Scan for the cell matching the given text and deliver its [X, Y] coordinate at center. 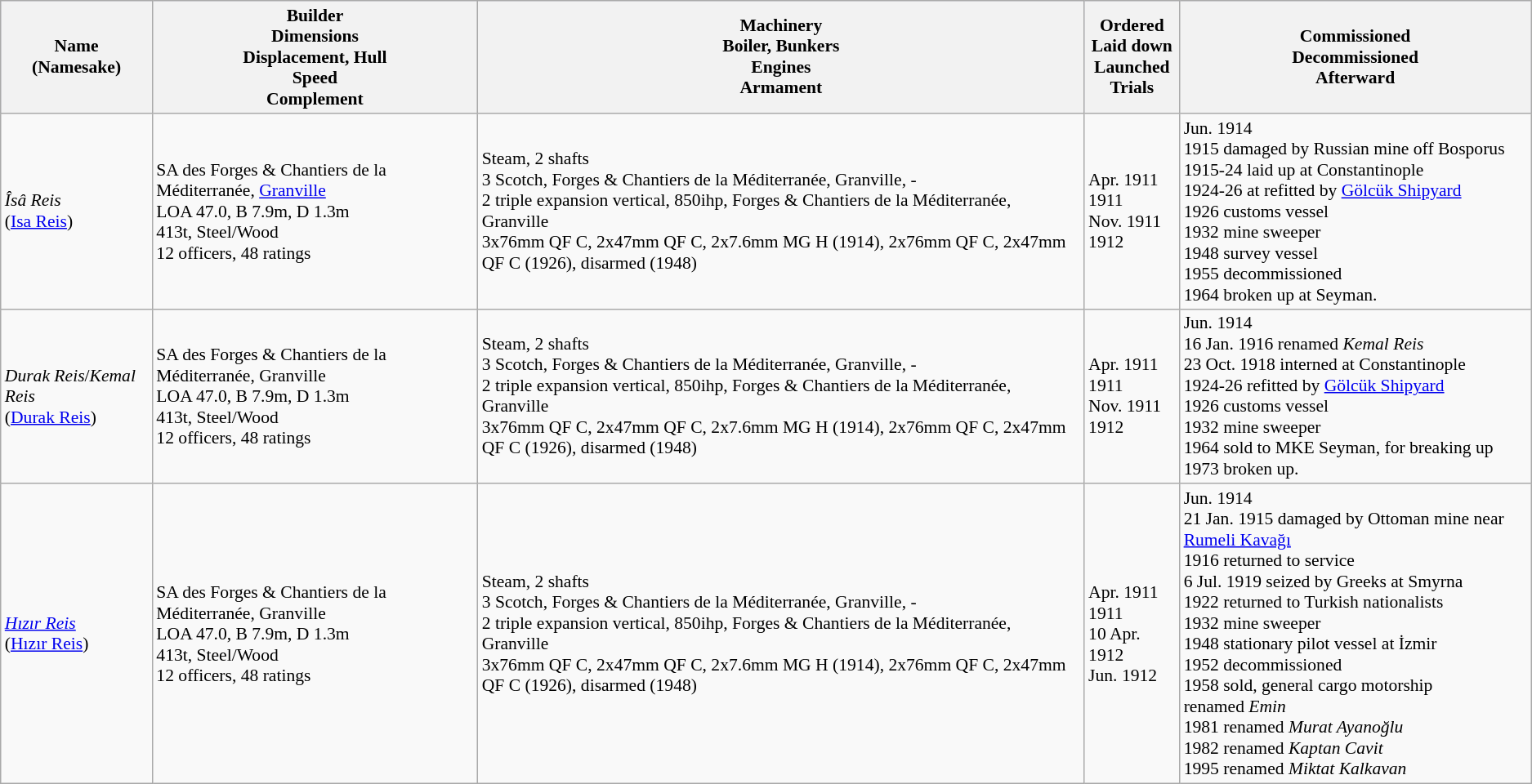
CommissionedDecommissionedAfterward [1356, 57]
Name(Namesake) [77, 57]
Durak Reis/Kemal Reis(Durak Reis) [77, 396]
OrderedLaid downLaunchedTrials [1132, 57]
Apr. 1911191110 Apr. 1912Jun. 1912 [1132, 634]
BuilderDimensionsDisplacement, HullSpeedComplement [315, 57]
Hızır Reis(Hızır Reis) [77, 634]
MachineryBoiler, BunkersEnginesArmament [781, 57]
Îsâ Reis(Isa Reis) [77, 212]
